Detect which cell encompasses the target text, then output its [X, Y] center coordinate. 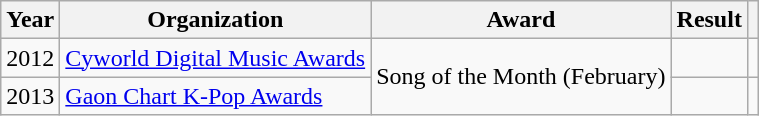
Organization [216, 20]
Song of the Month (February) [521, 77]
Year [30, 20]
Award [521, 20]
Gaon Chart K-Pop Awards [216, 96]
2013 [30, 96]
Cyworld Digital Music Awards [216, 58]
2012 [30, 58]
Result [709, 20]
